Locate the cell with the specified text and output its [x, y] center coordinate. 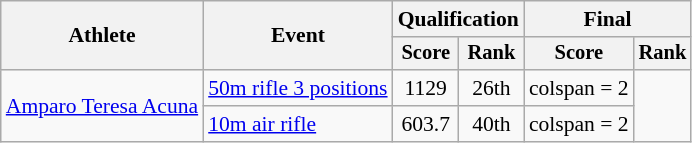
1129 [426, 88]
26th [492, 88]
Qualification [458, 19]
10m air rifle [298, 124]
603.7 [426, 124]
40th [492, 124]
Event [298, 36]
50m rifle 3 positions [298, 88]
Final [608, 19]
Amparo Teresa Acuna [102, 106]
Athlete [102, 36]
